Find where the given text appears and provide that cell's center as [X, Y] coordinate. 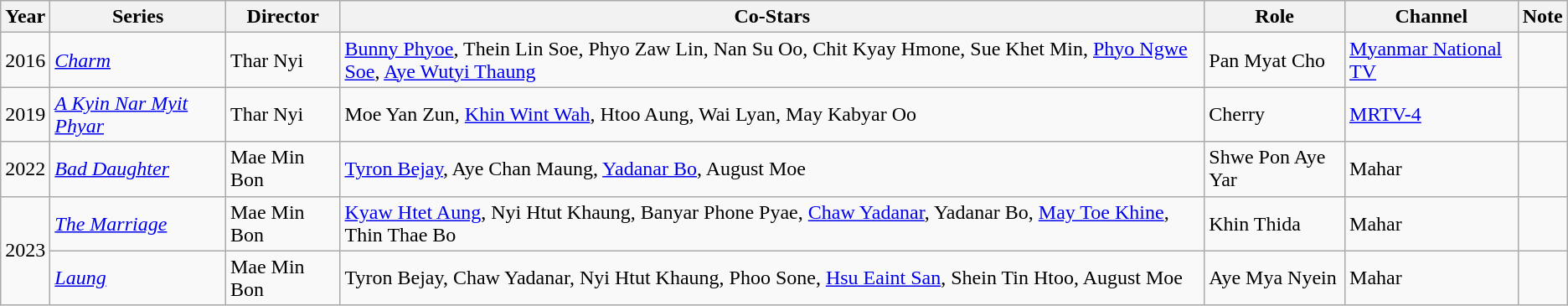
2023 [25, 251]
Series [138, 17]
Myanmar National TV [1432, 60]
Charm [138, 60]
Laung [138, 278]
Khin Thida [1275, 223]
The Marriage [138, 223]
Shwe Pon Aye Yar [1275, 169]
2019 [25, 114]
Cherry [1275, 114]
Co-Stars [772, 17]
Role [1275, 17]
Channel [1432, 17]
Tyron Bejay, Aye Chan Maung, Yadanar Bo, August Moe [772, 169]
Pan Myat Cho [1275, 60]
A Kyin Nar Myit Phyar [138, 114]
Tyron Bejay, Chaw Yadanar, Nyi Htut Khaung, Phoo Sone, Hsu Eaint San, Shein Tin Htoo, August Moe [772, 278]
2016 [25, 60]
Bunny Phyoe, Thein Lin Soe, Phyo Zaw Lin, Nan Su Oo, Chit Kyay Hmone, Sue Khet Min, Phyo Ngwe Soe, Aye Wutyi Thaung [772, 60]
Aye Mya Nyein [1275, 278]
Bad Daughter [138, 169]
Director [283, 17]
2022 [25, 169]
Kyaw Htet Aung, Nyi Htut Khaung, Banyar Phone Pyae, Chaw Yadanar, Yadanar Bo, May Toe Khine, Thin Thae Bo [772, 223]
Year [25, 17]
MRTV-4 [1432, 114]
Note [1543, 17]
Moe Yan Zun, Khin Wint Wah, Htoo Aung, Wai Lyan, May Kabyar Oo [772, 114]
